From the cell containing the given text, extract its center point as (X, Y) coordinate. 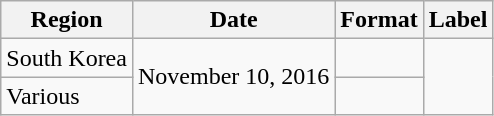
Format (379, 20)
Date (233, 20)
November 10, 2016 (233, 77)
South Korea (67, 58)
Various (67, 96)
Region (67, 20)
Label (458, 20)
